Detect which cell encompasses the target text, then output its [x, y] center coordinate. 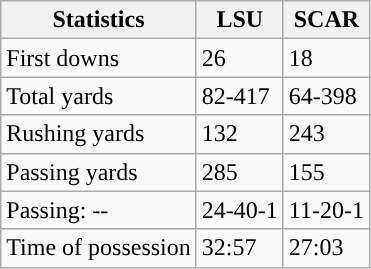
64-398 [326, 96]
243 [326, 134]
132 [240, 134]
82-417 [240, 96]
27:03 [326, 248]
First downs [99, 58]
Total yards [99, 96]
SCAR [326, 20]
26 [240, 58]
32:57 [240, 248]
Rushing yards [99, 134]
Time of possession [99, 248]
Statistics [99, 20]
11-20-1 [326, 210]
Passing: -- [99, 210]
LSU [240, 20]
155 [326, 172]
285 [240, 172]
24-40-1 [240, 210]
Passing yards [99, 172]
18 [326, 58]
